From the cell containing the given text, extract its center point as [x, y] coordinate. 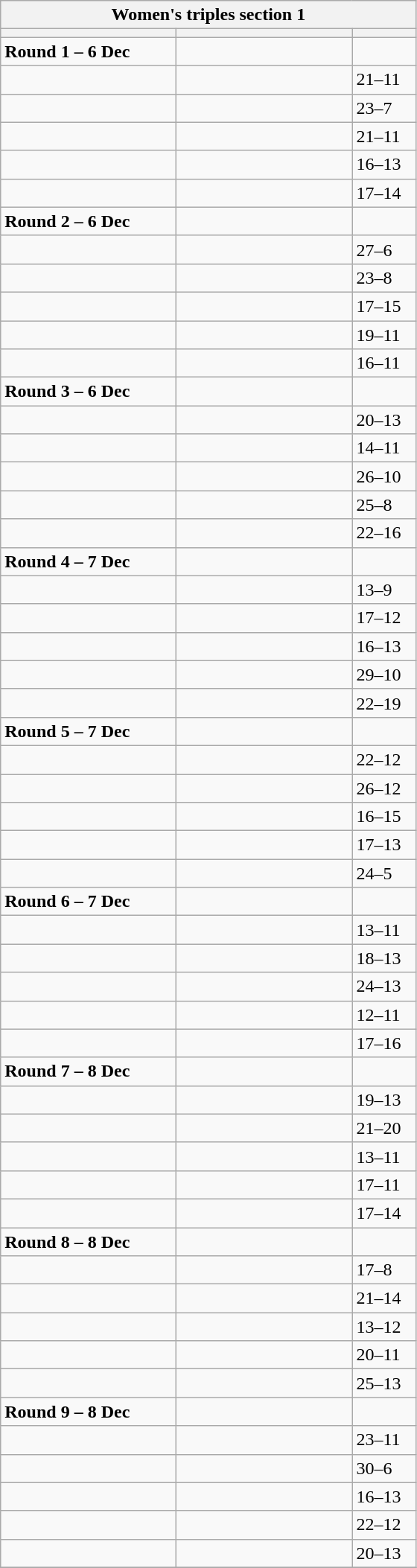
16–15 [384, 817]
17–15 [384, 306]
Round 9 – 8 Dec [89, 1412]
25–13 [384, 1383]
Round 2 – 6 Dec [89, 221]
18–13 [384, 958]
24–5 [384, 873]
13–9 [384, 590]
Round 3 – 6 Dec [89, 392]
27–6 [384, 249]
17–12 [384, 618]
Round 4 – 7 Dec [89, 561]
24–13 [384, 987]
17–16 [384, 1043]
Round 8 – 8 Dec [89, 1241]
17–11 [384, 1185]
29–10 [384, 675]
21–20 [384, 1128]
20–11 [384, 1355]
23–11 [384, 1440]
23–7 [384, 108]
26–12 [384, 788]
22–16 [384, 533]
12–11 [384, 1015]
Women's triples section 1 [208, 15]
17–8 [384, 1270]
26–10 [384, 477]
22–19 [384, 703]
14–11 [384, 448]
Round 1 – 6 Dec [89, 51]
13–12 [384, 1327]
Round 7 – 8 Dec [89, 1071]
19–11 [384, 334]
Round 5 – 7 Dec [89, 731]
21–14 [384, 1298]
23–8 [384, 278]
16–11 [384, 363]
17–13 [384, 845]
19–13 [384, 1100]
Round 6 – 7 Dec [89, 902]
25–8 [384, 505]
30–6 [384, 1468]
